Locate the cell with the specified text and output its [X, Y] center coordinate. 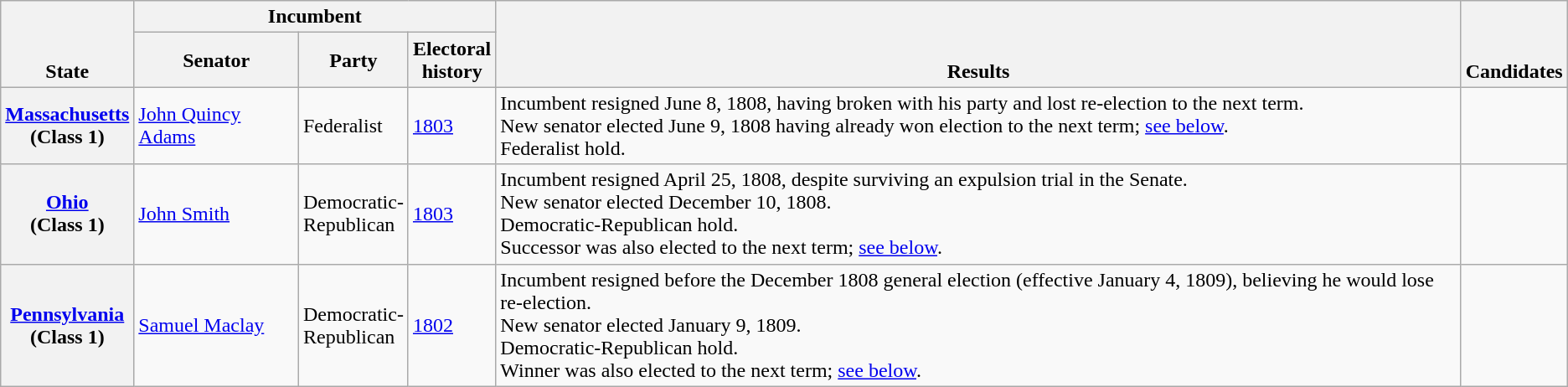
Pennsylvania(Class 1) [67, 325]
Samuel Maclay [216, 325]
Senator [216, 60]
1802 [451, 325]
John Quincy Adams [216, 126]
Party [353, 60]
Results [978, 44]
Ohio(Class 1) [67, 214]
State [67, 44]
Electoralhistory [451, 60]
Candidates [1514, 44]
Federalist [353, 126]
Massachusetts(Class 1) [67, 126]
Incumbent [315, 17]
John Smith [216, 214]
